Output the [X, Y] coordinate of the center of the cell containing the given text.  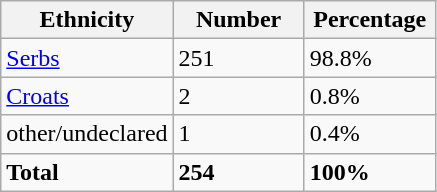
100% [370, 172]
251 [238, 58]
2 [238, 96]
Croats [87, 96]
Total [87, 172]
other/undeclared [87, 134]
Ethnicity [87, 20]
254 [238, 172]
0.8% [370, 96]
Percentage [370, 20]
1 [238, 134]
98.8% [370, 58]
Number [238, 20]
Serbs [87, 58]
0.4% [370, 134]
